Extract the (x, y) coordinate from the center of the cell holding the provided text.  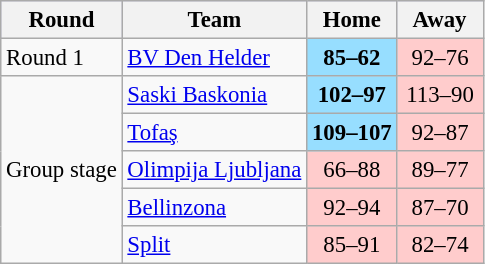
89–77 (440, 170)
Home (352, 20)
Team (214, 20)
87–70 (440, 208)
Split (214, 245)
BV Den Helder (214, 58)
Round (62, 20)
Away (440, 20)
92–76 (440, 58)
Round 1 (62, 58)
Tofaş (214, 133)
82–74 (440, 245)
Olimpija Ljubljana (214, 170)
92–94 (352, 208)
109–107 (352, 133)
Saski Baskonia (214, 95)
92–87 (440, 133)
66–88 (352, 170)
85–62 (352, 58)
113–90 (440, 95)
102–97 (352, 95)
Bellinzona (214, 208)
Group stage (62, 170)
85–91 (352, 245)
